Search for the cell housing the specified text and yield its (x, y) center coordinate. 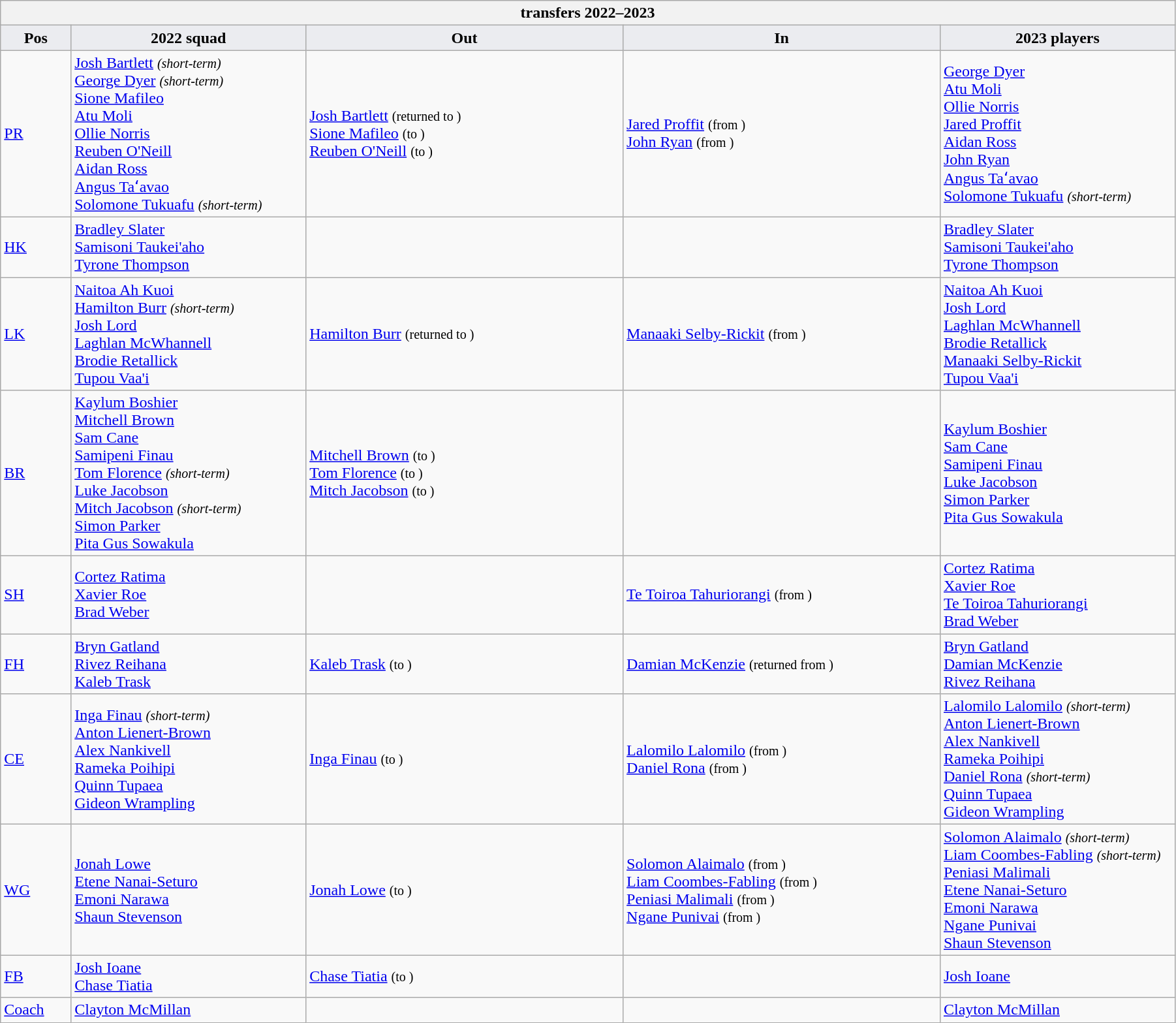
Te Toiroa Tahuriorangi (from ) (782, 595)
Lalomilo Lalomilo (from ) Daniel Rona (from ) (782, 759)
BR (36, 473)
2023 players (1057, 38)
Manaaki Selby-Rickit (from ) (782, 333)
LK (36, 333)
Coach (36, 1010)
Kaleb Trask (to ) (465, 664)
Jonah Lowe Etene Nanai-Seturo Emoni Narawa Shaun Stevenson (189, 890)
Jared Proffit (from ) John Ryan (from ) (782, 134)
SH (36, 595)
PR (36, 134)
Kaylum Boshier Sam Cane Samipeni Finau Luke Jacobson Simon Parker Pita Gus Sowakula (1057, 473)
Mitchell Brown (to ) Tom Florence (to ) Mitch Jacobson (to ) (465, 473)
Jonah Lowe (to ) (465, 890)
Naitoa Ah Kuoi Josh Lord Laghlan McWhannell Brodie Retallick Manaaki Selby-Rickit Tupou Vaa'i (1057, 333)
George Dyer Atu Moli Ollie Norris Jared Proffit Aidan Ross John Ryan Angus Taʻavao Solomone Tukuafu (short-term) (1057, 134)
Josh Ioane Chase Tiatia (189, 977)
2022 squad (189, 38)
Josh Ioane (1057, 977)
Bryn Gatland Rivez Reihana Kaleb Trask (189, 664)
Inga Finau (short-term) Anton Lienert-Brown Alex Nankivell Rameka Poihipi Quinn Tupaea Gideon Wrampling (189, 759)
Lalomilo Lalomilo (short-term) Anton Lienert-Brown Alex Nankivell Rameka Poihipi Daniel Rona (short-term) Quinn Tupaea Gideon Wrampling (1057, 759)
transfers 2022–2023 (588, 13)
Josh Bartlett (returned to ) Sione Mafileo (to ) Reuben O'Neill (to ) (465, 134)
Solomon Alaimalo (short-term) Liam Coombes-Fabling (short-term) Peniasi Malimali Etene Nanai-Seturo Emoni Narawa Ngane Punivai Shaun Stevenson (1057, 890)
Cortez Ratima Xavier Roe Brad Weber (189, 595)
Pos (36, 38)
Chase Tiatia (to ) (465, 977)
WG (36, 890)
FH (36, 664)
HK (36, 247)
CE (36, 759)
Bryn Gatland Damian McKenzie Rivez Reihana (1057, 664)
Solomon Alaimalo (from ) Liam Coombes-Fabling (from ) Peniasi Malimali (from ) Ngane Punivai (from ) (782, 890)
Out (465, 38)
Cortez Ratima Xavier Roe Te Toiroa Tahuriorangi Brad Weber (1057, 595)
In (782, 38)
Inga Finau (to ) (465, 759)
FB (36, 977)
Hamilton Burr (returned to ) (465, 333)
Damian McKenzie (returned from ) (782, 664)
Naitoa Ah Kuoi Hamilton Burr (short-term) Josh Lord Laghlan McWhannell Brodie Retallick Tupou Vaa'i (189, 333)
